Detect which cell encompasses the target text, then output its (X, Y) center coordinate. 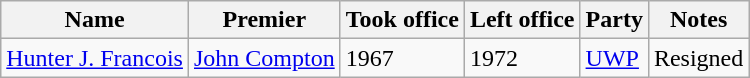
John Compton (264, 58)
Notes (698, 20)
Took office (402, 20)
UWP (614, 58)
1967 (402, 58)
Hunter J. Francois (95, 58)
1972 (522, 58)
Left office (522, 20)
Premier (264, 20)
Party (614, 20)
Resigned (698, 58)
Name (95, 20)
